Capture the cell that displays the provided text and extract its (X, Y) central coordinate. 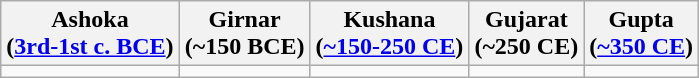
Girnar(~150 BCE) (244, 34)
Gujarat(~250 CE) (526, 34)
Kushana(~150-250 CE) (390, 34)
Gupta(~350 CE) (642, 34)
Ashoka(3rd-1st c. BCE) (90, 34)
